Identify which cell holds the provided text, then report its (x, y) central coordinate. 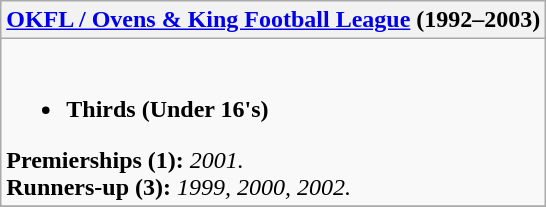
OKFL / Ovens & King Football League (1992–2003) (274, 20)
Thirds (Under 16's)Premierships (1): 2001.Runners-up (3): 1999, 2000, 2002. (274, 122)
